Capture the cell that displays the provided text and extract its [x, y] central coordinate. 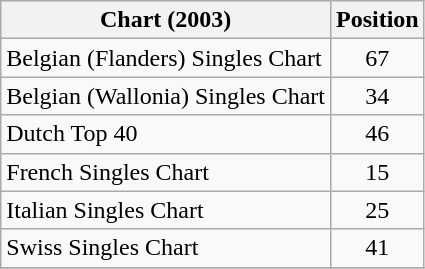
Dutch Top 40 [166, 134]
Belgian (Wallonia) Singles Chart [166, 96]
67 [377, 58]
41 [377, 248]
25 [377, 210]
Swiss Singles Chart [166, 248]
Position [377, 20]
Chart (2003) [166, 20]
46 [377, 134]
Italian Singles Chart [166, 210]
34 [377, 96]
Belgian (Flanders) Singles Chart [166, 58]
French Singles Chart [166, 172]
15 [377, 172]
